For the text-containing cell, return its midpoint in [X, Y] coordinate format. 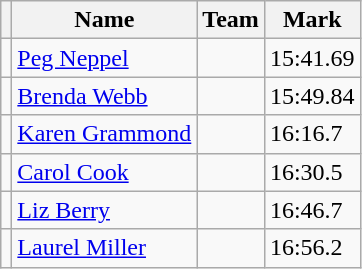
Liz Berry [104, 210]
16:46.7 [312, 210]
Brenda Webb [104, 96]
Peg Neppel [104, 58]
16:16.7 [312, 134]
Carol Cook [104, 172]
15:41.69 [312, 58]
Team [231, 20]
Laurel Miller [104, 248]
15:49.84 [312, 96]
16:56.2 [312, 248]
Mark [312, 20]
16:30.5 [312, 172]
Name [104, 20]
Karen Grammond [104, 134]
